Return (x, y) of the center of cell containing provided text 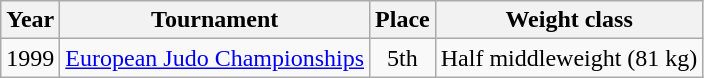
5th (403, 58)
Tournament (215, 20)
Place (403, 20)
Weight class (569, 20)
Half middleweight (81 kg) (569, 58)
European Judo Championships (215, 58)
Year (30, 20)
1999 (30, 58)
